Capture the cell that displays the provided text and extract its [X, Y] central coordinate. 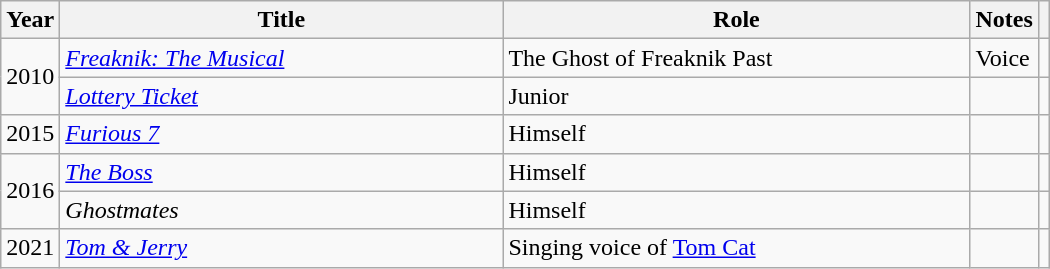
Year [30, 20]
Freaknik: The Musical [282, 58]
Lottery Ticket [282, 96]
The Ghost of Freaknik Past [736, 58]
Junior [736, 96]
Voice [1004, 58]
Tom & Jerry [282, 248]
2021 [30, 248]
Notes [1004, 20]
Role [736, 20]
Title [282, 20]
2016 [30, 191]
Furious 7 [282, 134]
Singing voice of Tom Cat [736, 248]
The Boss [282, 172]
Ghostmates [282, 210]
2015 [30, 134]
2010 [30, 77]
